Search for the cell housing the specified text and yield its (X, Y) center coordinate. 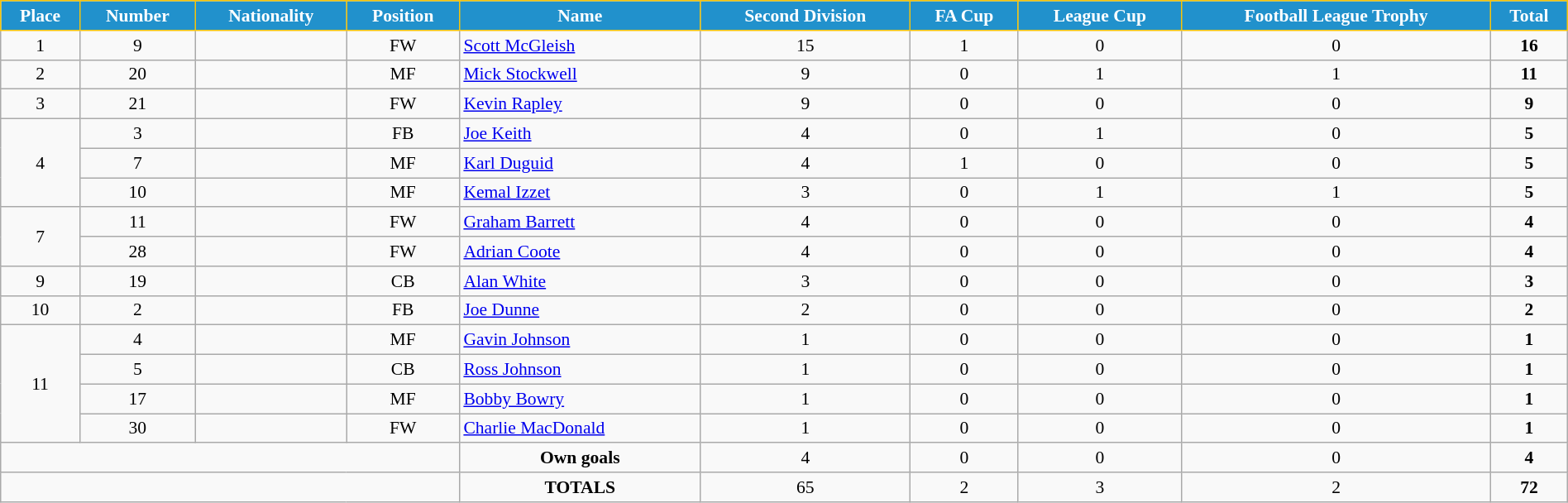
Gavin Johnson (580, 340)
65 (806, 487)
15 (806, 46)
Total (1530, 16)
FA Cup (964, 16)
Scott McGleish (580, 46)
Number (137, 16)
Adrian Coote (580, 251)
20 (137, 74)
Bobby Bowry (580, 399)
Position (403, 16)
30 (137, 429)
Graham Barrett (580, 223)
Name (580, 16)
Place (41, 16)
Nationality (271, 16)
Charlie MacDonald (580, 429)
TOTALS (580, 487)
Kevin Rapley (580, 104)
Second Division (806, 16)
72 (1530, 487)
Mick Stockwell (580, 74)
Karl Duguid (580, 163)
Joe Dunne (580, 310)
Joe Keith (580, 134)
Ross Johnson (580, 370)
Own goals (580, 458)
Alan White (580, 281)
21 (137, 104)
League Cup (1100, 16)
Kemal Izzet (580, 193)
16 (1530, 46)
28 (137, 251)
17 (137, 399)
Football League Trophy (1336, 16)
19 (137, 281)
